Identify which cell holds the provided text, then report its (x, y) central coordinate. 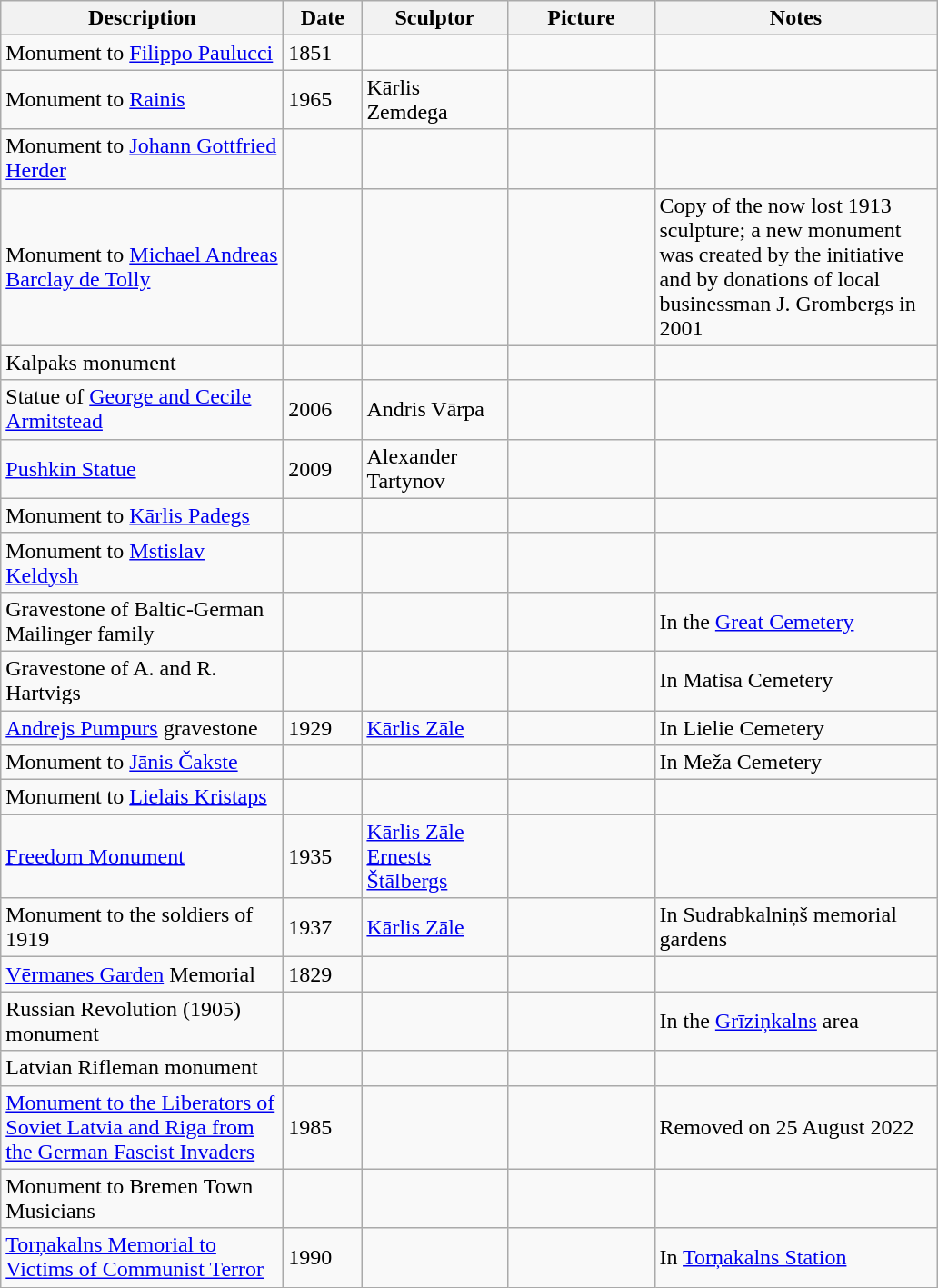
Torņakalns Memorial to Victims of Communist Terror (142, 1258)
Picture (582, 18)
1851 (323, 53)
1990 (323, 1258)
In Meža Cemetery (796, 763)
Notes (796, 18)
Andris Vārpa (434, 409)
Kārlis Zemdega (434, 100)
Monument to Jānis Čakste (142, 763)
1829 (323, 974)
Pushkin Statue (142, 469)
Gravestone of A. and R. Hartvigs (142, 680)
Monument to the soldiers of 1919 (142, 927)
Monument to Lielais Kristaps (142, 797)
Freedom Monument (142, 856)
In Torņakalns Station (796, 1258)
Kalpaks monument (142, 363)
Monument to Michael Andreas Barclay de Tolly (142, 267)
In Sudrabkalniņš memorial gardens (796, 927)
In Lielie Cemetery (796, 728)
1937 (323, 927)
In the Great Cemetery (796, 622)
Monument to Mstislav Keldysh (142, 562)
Monument to Kārlis Padegs (142, 515)
Statue of George and Cecile Armitstead (142, 409)
Andrejs Pumpurs gravestone (142, 728)
2006 (323, 409)
Kārlis ZāleErnests Štālbergs (434, 856)
1965 (323, 100)
Date (323, 18)
2009 (323, 469)
1929 (323, 728)
Removed on 25 August 2022 (796, 1127)
Latvian Rifleman monument (142, 1068)
Monument to Johann Gottfried Herder (142, 158)
In the Grīziņkalns area (796, 1022)
Vērmanes Garden Memorial (142, 974)
Monument to Rainis (142, 100)
Sculptor (434, 18)
In Matisa Cemetery (796, 680)
Description (142, 18)
1985 (323, 1127)
Monument to Bremen Town Musicians (142, 1198)
Russian Revolution (1905) monument (142, 1022)
Monument to the Liberators of Soviet Latvia and Riga from the German Fascist Invaders (142, 1127)
Monument to Filippo Paulucci (142, 53)
Copy of the now lost 1913 sculpture; a new monument was created by the initiative and by donations of local businessman J. Grombergs in 2001 (796, 267)
1935 (323, 856)
Gravestone of Baltic-German Mailinger family (142, 622)
Alexander Tartynov (434, 469)
